Provide the (x, y) coordinate of the cell's center where the given text is located.  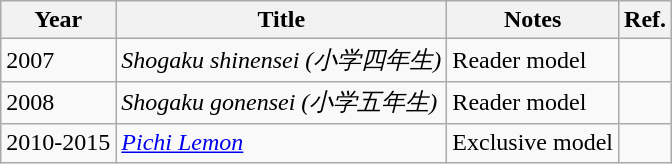
Exclusive model (533, 143)
2008 (58, 102)
Ref. (646, 20)
2007 (58, 60)
Title (282, 20)
Shogaku shinensei (小学四年生) (282, 60)
2010-2015 (58, 143)
Shogaku gonensei (小学五年生) (282, 102)
Pichi Lemon (282, 143)
Notes (533, 20)
Year (58, 20)
